Return the (x, y) coordinate for the center point of the cell that contains the specified text.  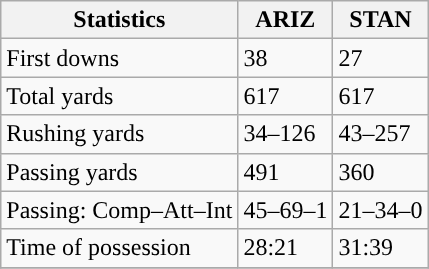
38 (286, 58)
Time of possession (120, 248)
Passing yards (120, 172)
Passing: Comp–Att–Int (120, 210)
ARIZ (286, 20)
Rushing yards (120, 134)
34–126 (286, 134)
First downs (120, 58)
31:39 (380, 248)
43–257 (380, 134)
21–34–0 (380, 210)
28:21 (286, 248)
491 (286, 172)
360 (380, 172)
Total yards (120, 96)
Statistics (120, 20)
45–69–1 (286, 210)
27 (380, 58)
STAN (380, 20)
